Pinpoint the cell where the given text exists, returning its (X, Y) midpoint coordinate. 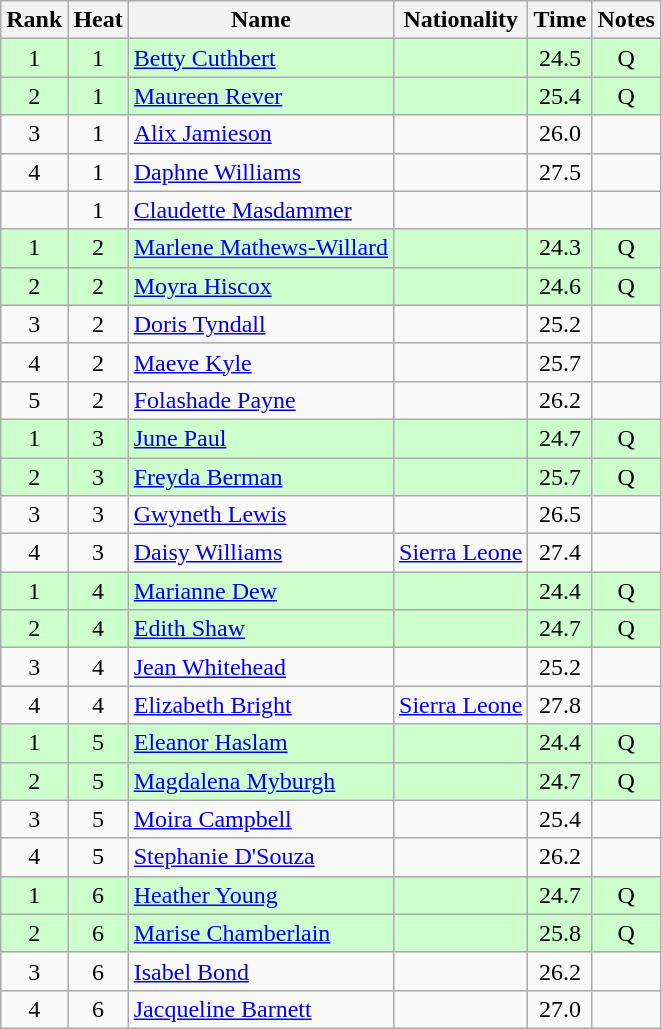
Moyra Hiscox (260, 286)
Jacqueline Barnett (260, 1009)
Folashade Payne (260, 400)
Doris Tyndall (260, 324)
Time (560, 20)
Marise Chamberlain (260, 933)
27.0 (560, 1009)
Name (260, 20)
24.3 (560, 248)
27.5 (560, 172)
Jean Whitehead (260, 667)
Daisy Williams (260, 553)
27.8 (560, 705)
Maeve Kyle (260, 362)
Heat (98, 20)
Marlene Mathews-Willard (260, 248)
June Paul (260, 438)
Alix Jamieson (260, 134)
Isabel Bond (260, 971)
Rank (34, 20)
Edith Shaw (260, 629)
Gwyneth Lewis (260, 515)
Claudette Masdammer (260, 210)
Stephanie D'Souza (260, 857)
24.5 (560, 58)
Heather Young (260, 895)
Magdalena Myburgh (260, 781)
Nationality (461, 20)
Daphne Williams (260, 172)
27.4 (560, 553)
Moira Campbell (260, 819)
24.6 (560, 286)
Elizabeth Bright (260, 705)
25.8 (560, 933)
26.0 (560, 134)
Freyda Berman (260, 477)
Maureen Rever (260, 96)
Betty Cuthbert (260, 58)
Notes (626, 20)
26.5 (560, 515)
Marianne Dew (260, 591)
Eleanor Haslam (260, 743)
